Return the [X, Y] coordinate for the center point of the cell that contains the specified text.  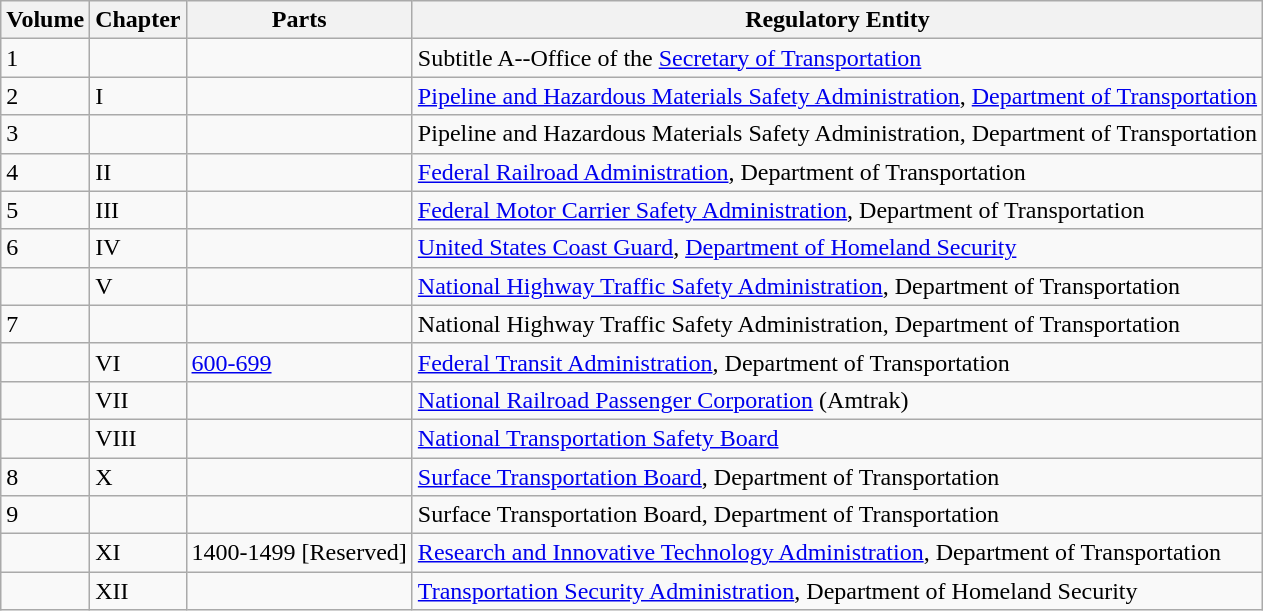
Transportation Security Administration, Department of Homeland Security [837, 591]
5 [46, 210]
4 [46, 172]
Chapter [138, 20]
1 [46, 58]
Regulatory Entity [837, 20]
8 [46, 477]
Subtitle A--Office of the Secretary of Transportation [837, 58]
National Railroad Passenger Corporation (Amtrak) [837, 400]
7 [46, 324]
XI [138, 553]
I [138, 96]
Federal Motor Carrier Safety Administration, Department of Transportation [837, 210]
3 [46, 134]
Federal Transit Administration, Department of Transportation [837, 362]
600-699 [299, 362]
VII [138, 400]
Parts [299, 20]
9 [46, 515]
6 [46, 248]
Volume [46, 20]
IV [138, 248]
1400-1499 [Reserved] [299, 553]
II [138, 172]
United States Coast Guard, Department of Homeland Security [837, 248]
V [138, 286]
X [138, 477]
XII [138, 591]
National Transportation Safety Board [837, 438]
2 [46, 96]
Federal Railroad Administration, Department of Transportation [837, 172]
VIII [138, 438]
Research and Innovative Technology Administration, Department of Transportation [837, 553]
VI [138, 362]
III [138, 210]
